Identify which cell holds the provided text, then report its (x, y) central coordinate. 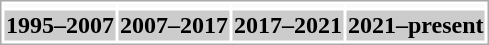
1995–2007 (60, 25)
2021–present (416, 25)
2007–2017 (174, 25)
2017–2021 (288, 25)
